Search for the cell housing the specified text and yield its (X, Y) center coordinate. 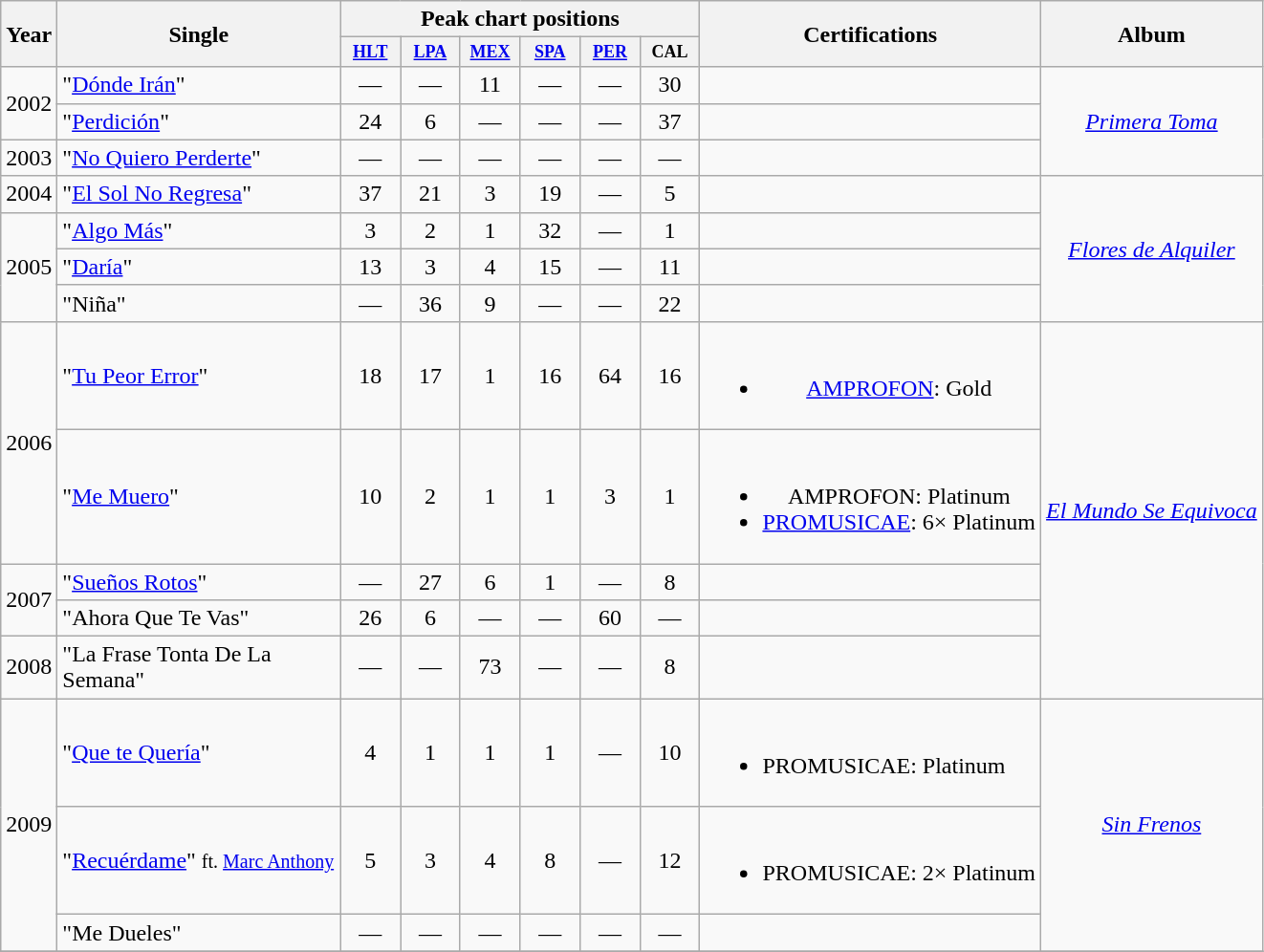
2006 (29, 442)
Peak chart positions (520, 19)
SPA (551, 52)
"La Frase Tonta De La Semana" (199, 667)
73 (490, 667)
9 (490, 303)
"Niña" (199, 303)
24 (371, 121)
Year (29, 34)
"Recuérdame" ft. Marc Anthony (199, 860)
2004 (29, 194)
2009 (29, 825)
Certifications (870, 34)
Flores de Alquiler (1152, 249)
"Ahora Que Te Vas" (199, 618)
"El Sol No Regresa" (199, 194)
"Daría" (199, 267)
2005 (29, 267)
PROMUSICAE: Platinum (870, 753)
2008 (29, 667)
Sin Frenos (1152, 825)
15 (551, 267)
18 (371, 375)
AMPROFON: Gold (870, 375)
30 (669, 85)
27 (430, 582)
2007 (29, 600)
21 (430, 194)
El Mundo Se Equivoca (1152, 509)
Primera Toma (1152, 121)
Album (1152, 34)
12 (669, 860)
"No Quiero Perderte" (199, 158)
22 (669, 303)
"Dónde Irán" (199, 85)
13 (371, 267)
"Que te Quería" (199, 753)
"Me Muero" (199, 496)
LPA (430, 52)
19 (551, 194)
HLT (371, 52)
17 (430, 375)
60 (610, 618)
PER (610, 52)
2003 (29, 158)
PROMUSICAE: 2× Platinum (870, 860)
CAL (669, 52)
Single (199, 34)
MEX (490, 52)
64 (610, 375)
32 (551, 230)
"Tu Peor Error" (199, 375)
2002 (29, 103)
"Perdición" (199, 121)
"Algo Más" (199, 230)
26 (371, 618)
"Sueños Rotos" (199, 582)
"Me Dueles" (199, 933)
36 (430, 303)
AMPROFON: PlatinumPROMUSICAE: 6× Platinum (870, 496)
